Find where the given text appears and provide that cell's center as [X, Y] coordinate. 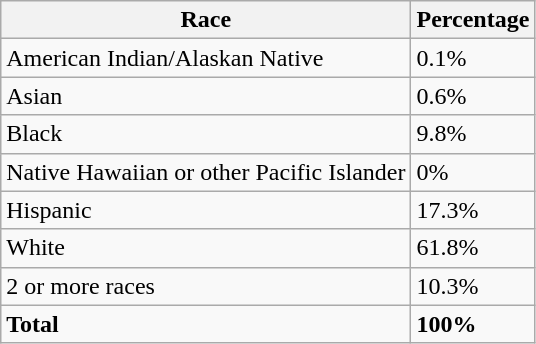
61.8% [473, 248]
17.3% [473, 210]
10.3% [473, 286]
Black [206, 134]
American Indian/Alaskan Native [206, 58]
Native Hawaiian or other Pacific Islander [206, 172]
0% [473, 172]
Total [206, 324]
0.1% [473, 58]
Percentage [473, 20]
100% [473, 324]
2 or more races [206, 286]
9.8% [473, 134]
0.6% [473, 96]
White [206, 248]
Race [206, 20]
Asian [206, 96]
Hispanic [206, 210]
